Detect which cell encompasses the target text, then output its [X, Y] center coordinate. 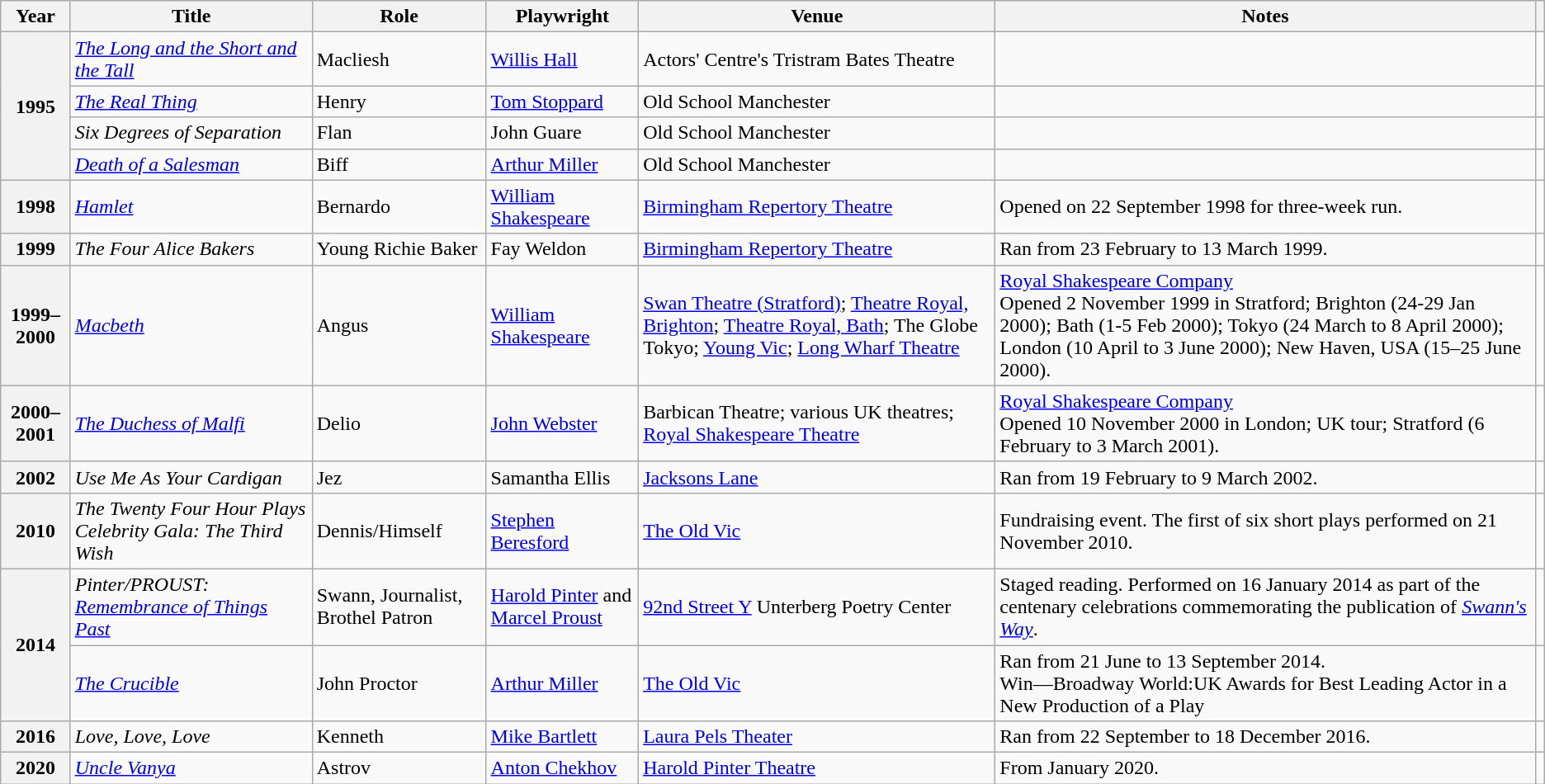
Fay Weldon [563, 249]
Death of a Salesman [191, 164]
Pinter/PROUST: Remembrance of Things Past [191, 607]
Flan [399, 133]
The Duchess of Malfi [191, 423]
Notes [1265, 17]
Astrov [399, 768]
Hamlet [191, 206]
Ran from 21 June to 13 September 2014.Win—Broadway World:UK Awards for Best Leading Actor in a New Production of a Play [1265, 683]
John Guare [563, 133]
Year [35, 17]
Macbeth [191, 325]
Royal Shakespeare CompanyOpened 10 November 2000 in London; UK tour; Stratford (6 February to 3 March 2001). [1265, 423]
Biff [399, 164]
Harold Pinter and Marcel Proust [563, 607]
Samantha Ellis [563, 477]
The Four Alice Bakers [191, 249]
2000–2001 [35, 423]
Ran from 22 September to 18 December 2016. [1265, 737]
Young Richie Baker [399, 249]
Six Degrees of Separation [191, 133]
The Long and the Short and the Tall [191, 59]
Ran from 23 February to 13 March 1999. [1265, 249]
Swan Theatre (Stratford); Theatre Royal, Brighton; Theatre Royal, Bath; The Globe Tokyo; Young Vic; Long Wharf Theatre [817, 325]
1998 [35, 206]
Mike Bartlett [563, 737]
Fundraising event. The first of six short plays performed on 21 November 2010. [1265, 531]
The Twenty Four Hour Plays Celebrity Gala: The Third Wish [191, 531]
John Proctor [399, 683]
Use Me As Your Cardigan [191, 477]
From January 2020. [1265, 768]
Harold Pinter Theatre [817, 768]
Tom Stoppard [563, 102]
Delio [399, 423]
Willis Hall [563, 59]
Henry [399, 102]
2010 [35, 531]
1999 [35, 249]
The Real Thing [191, 102]
Angus [399, 325]
2014 [35, 645]
92nd Street Y Unterberg Poetry Center [817, 607]
Laura Pels Theater [817, 737]
John Webster [563, 423]
Bernardo [399, 206]
Staged reading. Performed on 16 January 2014 as part of the centenary celebrations commemorating the publication of Swann's Way. [1265, 607]
Barbican Theatre; various UK theatres; Royal Shakespeare Theatre [817, 423]
Ran from 19 February to 9 March 2002. [1265, 477]
Role [399, 17]
Opened on 22 September 1998 for three-week run. [1265, 206]
Stephen Beresford [563, 531]
Jez [399, 477]
Actors' Centre's Tristram Bates Theatre [817, 59]
Kenneth [399, 737]
Macliesh [399, 59]
2002 [35, 477]
The Crucible [191, 683]
Playwright [563, 17]
1995 [35, 106]
Swann, Journalist, Brothel Patron [399, 607]
Anton Chekhov [563, 768]
Title [191, 17]
Love, Love, Love [191, 737]
Jacksons Lane [817, 477]
2016 [35, 737]
Venue [817, 17]
Uncle Vanya [191, 768]
Dennis/Himself [399, 531]
1999–2000 [35, 325]
2020 [35, 768]
